Search for the cell housing the specified text and yield its [X, Y] center coordinate. 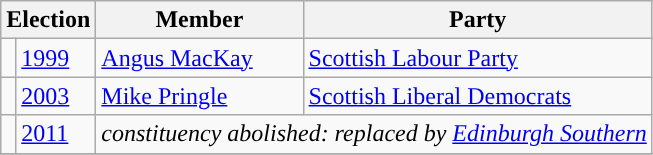
Election [48, 20]
Scottish Liberal Democrats [478, 96]
Scottish Labour Party [478, 58]
Mike Pringle [200, 96]
1999 [56, 58]
2003 [56, 96]
constituency abolished: replaced by Edinburgh Southern [374, 134]
Party [478, 20]
Member [200, 20]
2011 [56, 134]
Angus MacKay [200, 58]
